Pinpoint the cell where the given text exists, returning its [X, Y] midpoint coordinate. 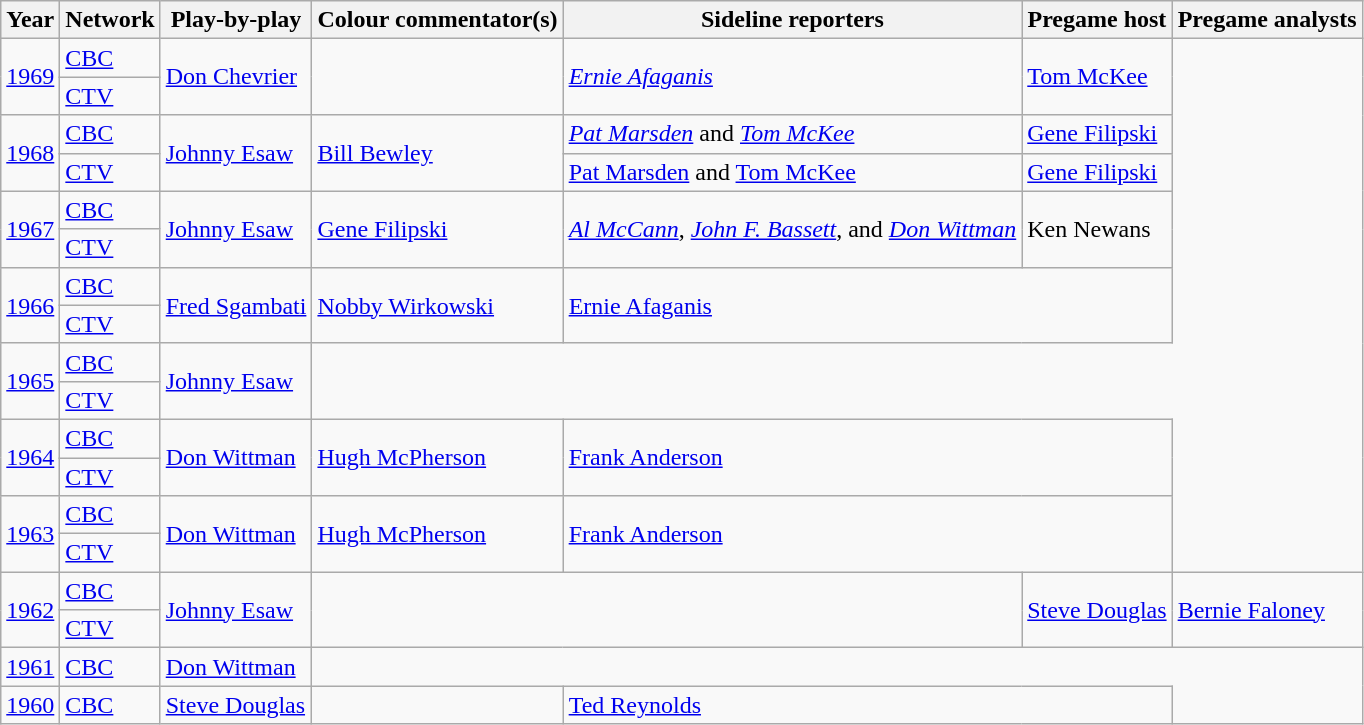
Network [110, 20]
1964 [30, 457]
1967 [30, 229]
Play-by-play [236, 20]
1961 [30, 667]
Pregame host [1097, 20]
Don Chevrier [236, 77]
Fred Sgambati [236, 305]
Ken Newans [1097, 229]
Bill Bewley [438, 153]
Pregame analysts [1267, 20]
1963 [30, 534]
Sideline reporters [792, 20]
1968 [30, 153]
1965 [30, 381]
Bernie Faloney [1267, 610]
1962 [30, 610]
Nobby Wirkowski [438, 305]
Colour commentator(s) [438, 20]
Ted Reynolds [868, 705]
Al McCann, John F. Bassett, and Don Wittman [792, 229]
1966 [30, 305]
1960 [30, 705]
Year [30, 20]
1969 [30, 77]
Tom McKee [1097, 77]
